Determine the [X, Y] coordinate at the center of the cell enclosing the given text.  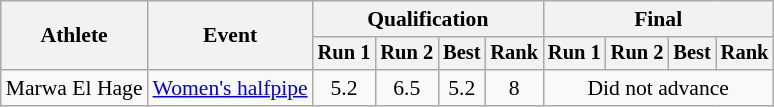
Did not advance [658, 88]
8 [514, 88]
Qualification [428, 19]
Women's halfpipe [230, 88]
6.5 [406, 88]
Event [230, 36]
Final [658, 19]
Marwa El Hage [74, 88]
Athlete [74, 36]
